Return (x, y) of the center of cell containing provided text 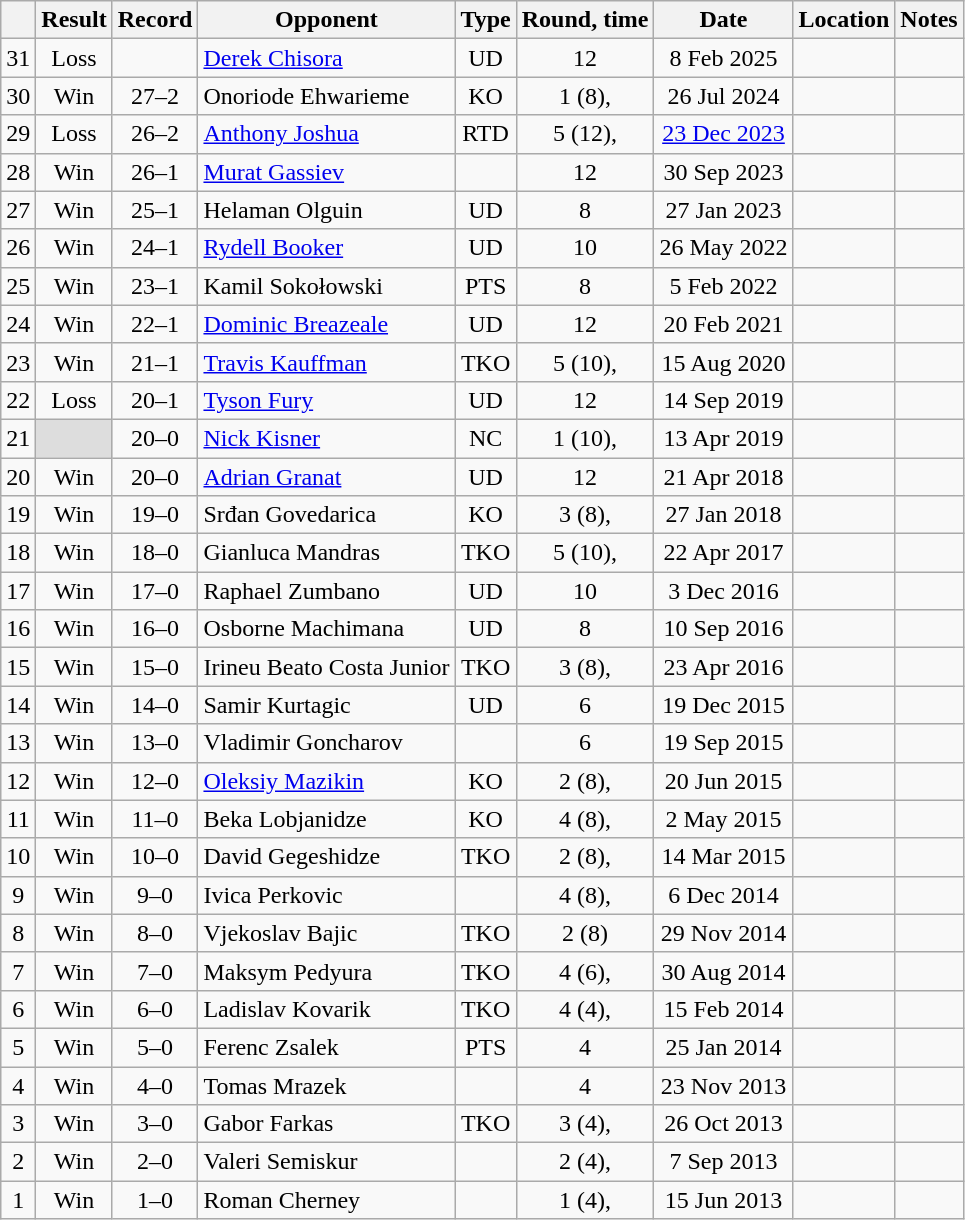
2 (18, 1162)
Ladislav Kovarik (326, 1009)
Adrian Granat (326, 477)
7–0 (155, 971)
4 (4), (585, 1009)
26–1 (155, 172)
3 Dec 2016 (724, 591)
Helaman Olguin (326, 210)
18–0 (155, 553)
11–0 (155, 819)
Record (155, 20)
6–0 (155, 1009)
8–0 (155, 933)
26 Oct 2013 (724, 1124)
10–0 (155, 857)
Opponent (326, 20)
20–1 (155, 400)
19–0 (155, 515)
Tomas Mrazek (326, 1085)
24 (18, 324)
4 (6), (585, 971)
25–1 (155, 210)
3 (18, 1124)
Samir Kurtagic (326, 705)
16–0 (155, 629)
Date (724, 20)
26 Jul 2024 (724, 96)
25 Jan 2014 (724, 1047)
30 (18, 96)
Nick Kisner (326, 438)
Irineu Beato Costa Junior (326, 667)
Oleksiy Mazikin (326, 781)
12–0 (155, 781)
Vjekoslav Bajic (326, 933)
22 Apr 2017 (724, 553)
18 (18, 553)
9–0 (155, 895)
1–0 (155, 1200)
19 (18, 515)
Murat Gassiev (326, 172)
3–0 (155, 1124)
NC (486, 438)
10 Sep 2016 (724, 629)
Round, time (585, 20)
4–0 (155, 1085)
Valeri Semiskur (326, 1162)
Type (486, 20)
7 (18, 971)
5–0 (155, 1047)
17 (18, 591)
23 Apr 2016 (724, 667)
19 Dec 2015 (724, 705)
2 (8) (585, 933)
17–0 (155, 591)
Derek Chisora (326, 58)
David Gegeshidze (326, 857)
2 May 2015 (724, 819)
5 (12), (585, 134)
19 Sep 2015 (724, 743)
27–2 (155, 96)
Anthony Joshua (326, 134)
21 (18, 438)
13 Apr 2019 (724, 438)
13–0 (155, 743)
1 (10), (585, 438)
Kamil Sokołowski (326, 286)
Vladimir Goncharov (326, 743)
23–1 (155, 286)
31 (18, 58)
2 (4), (585, 1162)
29 (18, 134)
23 Nov 2013 (724, 1085)
Ivica Perkovic (326, 895)
Onoriode Ehwarieme (326, 96)
Beka Lobjanidze (326, 819)
1 (8), (585, 96)
14 Mar 2015 (724, 857)
22 (18, 400)
15 (18, 667)
24–1 (155, 248)
30 Sep 2023 (724, 172)
14 Sep 2019 (724, 400)
Notes (929, 20)
2–0 (155, 1162)
Travis Kauffman (326, 362)
Rydell Booker (326, 248)
9 (18, 895)
15 Jun 2013 (724, 1200)
14 (18, 705)
1 (4), (585, 1200)
Gianluca Mandras (326, 553)
23 (18, 362)
5 (18, 1047)
26 (18, 248)
Result (74, 20)
22–1 (155, 324)
20 (18, 477)
15 Aug 2020 (724, 362)
Raphael Zumbano (326, 591)
21 Apr 2018 (724, 477)
Gabor Farkas (326, 1124)
26–2 (155, 134)
Ferenc Zsalek (326, 1047)
Srđan Govedarica (326, 515)
Roman Cherney (326, 1200)
13 (18, 743)
1 (18, 1200)
Location (844, 20)
20 Feb 2021 (724, 324)
14–0 (155, 705)
30 Aug 2014 (724, 971)
Osborne Machimana (326, 629)
16 (18, 629)
Tyson Fury (326, 400)
11 (18, 819)
15–0 (155, 667)
20 Jun 2015 (724, 781)
28 (18, 172)
21–1 (155, 362)
26 May 2022 (724, 248)
27 Jan 2018 (724, 515)
25 (18, 286)
5 Feb 2022 (724, 286)
8 Feb 2025 (724, 58)
27 (18, 210)
Maksym Pedyura (326, 971)
6 Dec 2014 (724, 895)
15 Feb 2014 (724, 1009)
7 Sep 2013 (724, 1162)
23 Dec 2023 (724, 134)
27 Jan 2023 (724, 210)
29 Nov 2014 (724, 933)
Dominic Breazeale (326, 324)
RTD (486, 134)
3 (4), (585, 1124)
